Detect which cell encompasses the target text, then output its [X, Y] center coordinate. 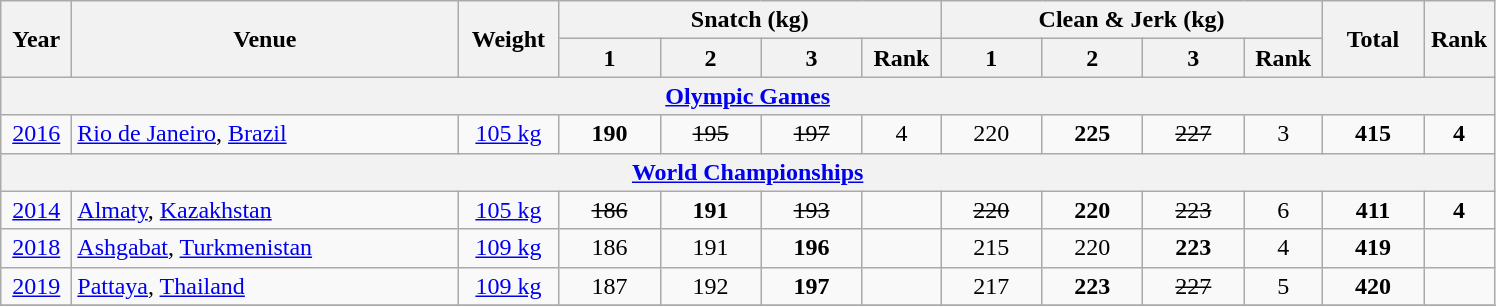
2014 [36, 210]
Olympic Games [748, 96]
190 [610, 134]
2019 [36, 286]
225 [1092, 134]
5 [1284, 286]
Snatch (kg) [750, 20]
6 [1284, 210]
Clean & Jerk (kg) [1132, 20]
217 [992, 286]
2016 [36, 134]
187 [610, 286]
Total [1372, 39]
196 [812, 248]
Almaty, Kazakhstan [265, 210]
Ashgabat, Turkmenistan [265, 248]
World Championships [748, 172]
420 [1372, 286]
Weight [508, 39]
415 [1372, 134]
Venue [265, 39]
215 [992, 248]
Rio de Janeiro, Brazil [265, 134]
2018 [36, 248]
411 [1372, 210]
419 [1372, 248]
Year [36, 39]
Pattaya, Thailand [265, 286]
195 [710, 134]
193 [812, 210]
192 [710, 286]
